Detect which cell encompasses the target text, then output its (x, y) center coordinate. 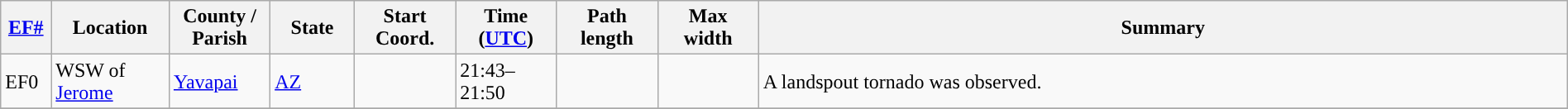
21:43–21:50 (506, 81)
State (313, 28)
A landspout tornado was observed. (1163, 81)
County / Parish (219, 28)
WSW of Jerome (111, 81)
Path length (607, 28)
EF0 (26, 81)
Summary (1163, 28)
Yavapai (219, 81)
Location (111, 28)
Start Coord. (404, 28)
Max width (708, 28)
EF# (26, 28)
Time (UTC) (506, 28)
AZ (313, 81)
